Determine the (x, y) coordinate at the center of the cell enclosing the given text.  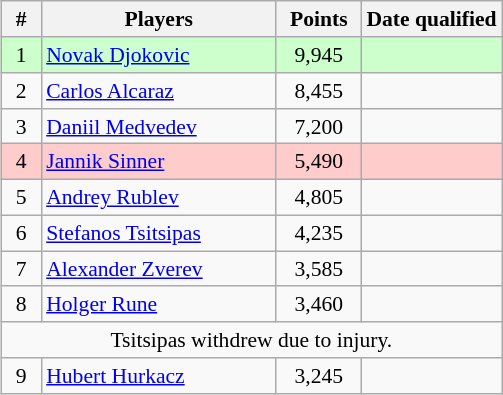
6 (21, 233)
3,245 (318, 376)
Points (318, 19)
7 (21, 269)
5 (21, 197)
Hubert Hurkacz (158, 376)
9 (21, 376)
Players (158, 19)
9,945 (318, 55)
Tsitsipas withdrew due to injury. (252, 340)
4,235 (318, 233)
4,805 (318, 197)
Stefanos Tsitsipas (158, 233)
8,455 (318, 91)
# (21, 19)
2 (21, 91)
3 (21, 126)
1 (21, 55)
Date qualified (431, 19)
Andrey Rublev (158, 197)
7,200 (318, 126)
Holger Rune (158, 304)
5,490 (318, 162)
3,585 (318, 269)
3,460 (318, 304)
Jannik Sinner (158, 162)
Daniil Medvedev (158, 126)
4 (21, 162)
Novak Djokovic (158, 55)
Carlos Alcaraz (158, 91)
Alexander Zverev (158, 269)
8 (21, 304)
